Find where the given text appears and provide that cell's center as (X, Y) coordinate. 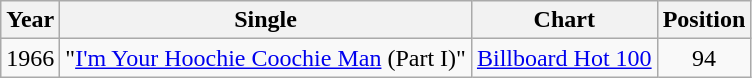
1966 (30, 58)
Position (704, 20)
94 (704, 58)
"I'm Your Hoochie Coochie Man (Part I)" (266, 58)
Billboard Hot 100 (564, 58)
Chart (564, 20)
Single (266, 20)
Year (30, 20)
